Detect which cell encompasses the target text, then output its [x, y] center coordinate. 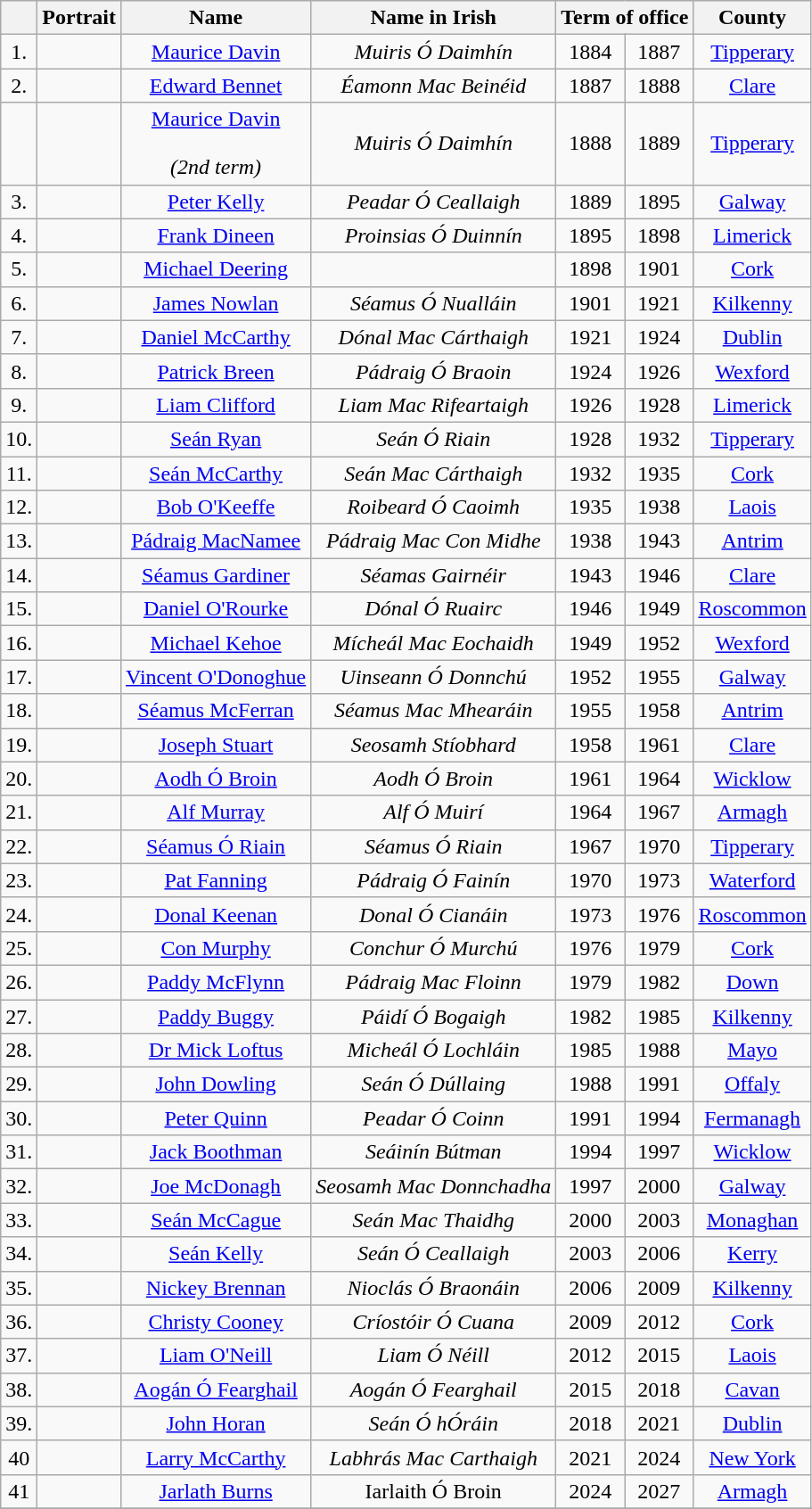
Dr Mick Loftus [216, 1051]
30. [20, 1118]
Bob O'Keeffe [216, 507]
Iarlaith Ó Broin [433, 1491]
1. [20, 52]
Séamas Gairnéir [433, 575]
Seán Mac Cárthaigh [433, 474]
21. [20, 812]
Proinsias Ó Duinnín [433, 235]
Portrait [79, 18]
Uinseann Ó Donnchú [433, 677]
40 [20, 1457]
Críostóir Ó Cuana [433, 1322]
Pádraig Mac Floinn [433, 982]
Offaly [752, 1084]
Patrick Breen [216, 371]
Name [216, 18]
Larry McCarthy [216, 1457]
Seán McCarthy [216, 474]
Séamus Gardiner [216, 575]
Conchur Ó Murchú [433, 948]
Donal Keenan [216, 914]
Seán McCague [216, 1220]
18. [20, 711]
County [752, 18]
Pat Fanning [216, 880]
New York [752, 1457]
Pádraig MacNamee [216, 541]
Seáinín Bútman [433, 1152]
Séamus Mac Mhearáin [433, 711]
Séamus McFerran [216, 711]
11. [20, 474]
Pádraig Mac Con Midhe [433, 541]
Alf Murray [216, 812]
35. [20, 1288]
Paddy McFlynn [216, 982]
16. [20, 643]
Name in Irish [433, 18]
Jack Boothman [216, 1152]
8. [20, 371]
4. [20, 235]
Micheál Ó Lochláin [433, 1051]
Con Murphy [216, 948]
Waterford [752, 880]
Peadar Ó Coinn [433, 1118]
Seosamh Mac Donnchadha [433, 1186]
9. [20, 405]
James Nowlan [216, 303]
Christy Cooney [216, 1322]
24. [20, 914]
26. [20, 982]
Joseph Stuart [216, 745]
Alf Ó Muirí [433, 812]
Cavan [752, 1389]
19. [20, 745]
Term of office [625, 18]
32. [20, 1186]
20. [20, 779]
Donal Ó Cianáin [433, 914]
25. [20, 948]
Dónal Mac Cárthaigh [433, 337]
3. [20, 202]
38. [20, 1389]
Páidí Ó Bogaigh [433, 1016]
12. [20, 507]
Seán Ó Riain [433, 439]
6. [20, 303]
Seán Ó hÓráin [433, 1423]
39. [20, 1423]
Peter Kelly [216, 202]
27. [20, 1016]
Kerry [752, 1254]
Liam Mac Rifeartaigh [433, 405]
Peadar Ó Ceallaigh [433, 202]
Jarlath Burns [216, 1491]
Séamus Ó Nualláin [433, 303]
Nickey Brennan [216, 1288]
Seán Mac Thaidhg [433, 1220]
Dónal Ó Ruairc [433, 609]
Maurice Davin(2nd term) [216, 144]
Maurice Davin [216, 52]
Edward Bennet [216, 86]
Liam Clifford [216, 405]
10. [20, 439]
34. [20, 1254]
Seosamh Stíobhard [433, 745]
14. [20, 575]
33. [20, 1220]
Labhrás Mac Carthaigh [433, 1457]
Mícheál Mac Eochaidh [433, 643]
Seán Ryan [216, 439]
Liam Ó Néill [433, 1356]
Peter Quinn [216, 1118]
41 [20, 1491]
15. [20, 609]
Frank Dineen [216, 235]
Liam O'Neill [216, 1356]
Daniel McCarthy [216, 337]
John Dowling [216, 1084]
Daniel O'Rourke [216, 609]
23. [20, 880]
Pádraig Ó Fainín [433, 880]
29. [20, 1084]
Paddy Buggy [216, 1016]
17. [20, 677]
31. [20, 1152]
Down [752, 982]
13. [20, 541]
Fermanagh [752, 1118]
Joe McDonagh [216, 1186]
Seán Kelly [216, 1254]
36. [20, 1322]
Éamonn Mac Beinéid [433, 86]
Monaghan [752, 1220]
Nioclás Ó Braonáin [433, 1288]
Mayo [752, 1051]
2027 [660, 1491]
1884 [590, 52]
Seán Ó Dúllaing [433, 1084]
28. [20, 1051]
Roibeard Ó Caoimh [433, 507]
Seán Ó Ceallaigh [433, 1254]
7. [20, 337]
Michael Kehoe [216, 643]
John Horan [216, 1423]
Vincent O'Donoghue [216, 677]
2. [20, 86]
Michael Deering [216, 269]
37. [20, 1356]
Pádraig Ó Braoin [433, 371]
22. [20, 846]
5. [20, 269]
